Output the (x, y) coordinate of the center of the cell containing the given text.  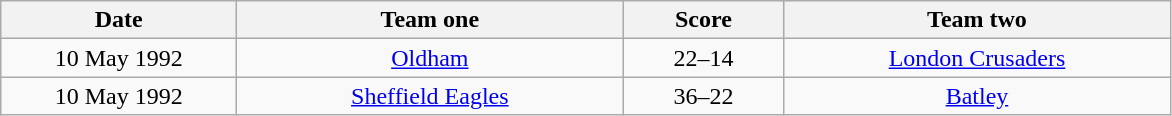
Batley (977, 96)
London Crusaders (977, 58)
Score (704, 20)
36–22 (704, 96)
Team one (430, 20)
Sheffield Eagles (430, 96)
22–14 (704, 58)
Date (119, 20)
Team two (977, 20)
Oldham (430, 58)
